Output the (x, y) coordinate of the center of the cell containing the given text.  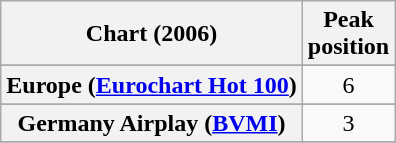
Germany Airplay (BVMI) (152, 123)
Europe (Eurochart Hot 100) (152, 85)
3 (348, 123)
Peakposition (348, 34)
Chart (2006) (152, 34)
6 (348, 85)
